Output the (x, y) coordinate of the center of the cell containing the given text.  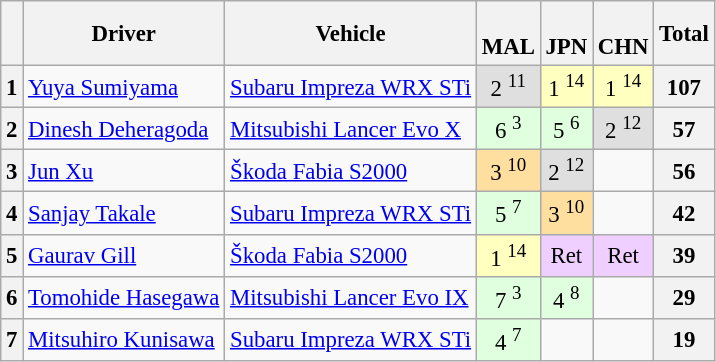
56 (684, 171)
2 11 (508, 87)
Vehicle (351, 34)
39 (684, 255)
5 (12, 255)
MAL (508, 34)
57 (684, 129)
1 (12, 87)
Mitsubishi Lancer Evo IX (351, 297)
4 8 (566, 297)
107 (684, 87)
7 3 (508, 297)
4 7 (508, 340)
JPN (566, 34)
Yuya Sumiyama (124, 87)
5 6 (566, 129)
5 7 (508, 213)
Total (684, 34)
CHN (622, 34)
Jun Xu (124, 171)
4 (12, 213)
Sanjay Takale (124, 213)
Mitsuhiro Kunisawa (124, 340)
7 (12, 340)
2 (12, 129)
Tomohide Hasegawa (124, 297)
3 (12, 171)
Dinesh Deheragoda (124, 129)
6 (12, 297)
29 (684, 297)
42 (684, 213)
19 (684, 340)
Gaurav Gill (124, 255)
Mitsubishi Lancer Evo X (351, 129)
Driver (124, 34)
6 3 (508, 129)
